Identify which cell holds the provided text, then report its (x, y) central coordinate. 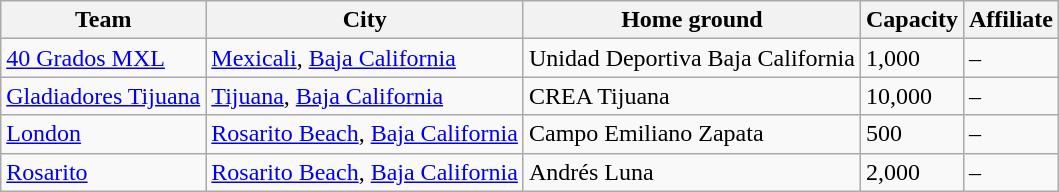
40 Grados MXL (104, 58)
Team (104, 20)
City (365, 20)
Capacity (912, 20)
Gladiadores Tijuana (104, 96)
10,000 (912, 96)
Rosarito (104, 172)
CREA Tijuana (692, 96)
Andrés Luna (692, 172)
Campo Emiliano Zapata (692, 134)
Mexicali, Baja California (365, 58)
London (104, 134)
1,000 (912, 58)
Home ground (692, 20)
2,000 (912, 172)
500 (912, 134)
Tijuana, Baja California (365, 96)
Unidad Deportiva Baja California (692, 58)
Affiliate (1010, 20)
